Capture the cell that displays the provided text and extract its (x, y) central coordinate. 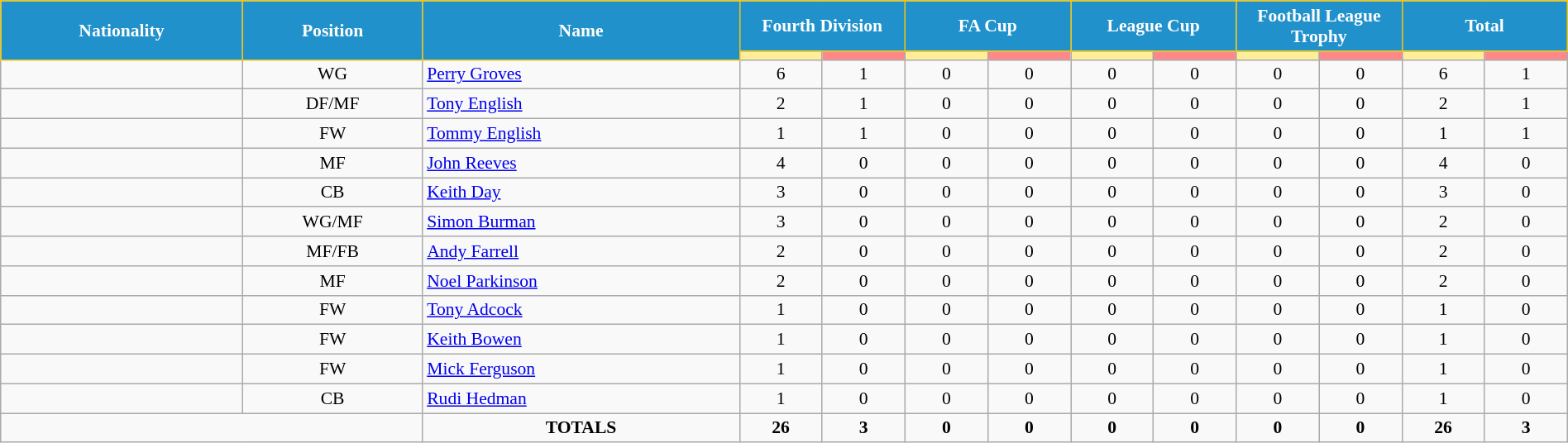
Fourth Division (822, 26)
Tommy English (581, 134)
Name (581, 30)
WG (332, 74)
MF/FB (332, 251)
Andy Farrell (581, 251)
WG/MF (332, 222)
Noel Parkinson (581, 281)
Keith Day (581, 193)
Position (332, 30)
Rudi Hedman (581, 398)
Tony English (581, 104)
Football League Trophy (1319, 26)
Nationality (122, 30)
TOTALS (581, 428)
DF/MF (332, 104)
Perry Groves (581, 74)
Keith Bowen (581, 340)
FA Cup (987, 26)
John Reeves (581, 163)
League Cup (1153, 26)
Simon Burman (581, 222)
Mick Ferguson (581, 369)
Total (1484, 26)
Tony Adcock (581, 310)
